Output the (x, y) coordinate of the center of the cell containing the given text.  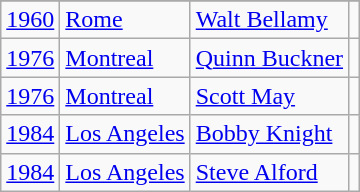
Scott May (269, 96)
Bobby Knight (269, 134)
Quinn Buckner (269, 58)
Rome (125, 20)
Steve Alford (269, 172)
Walt Bellamy (269, 20)
1960 (30, 20)
